Return the (x, y) coordinate for the center point of the cell that contains the specified text.  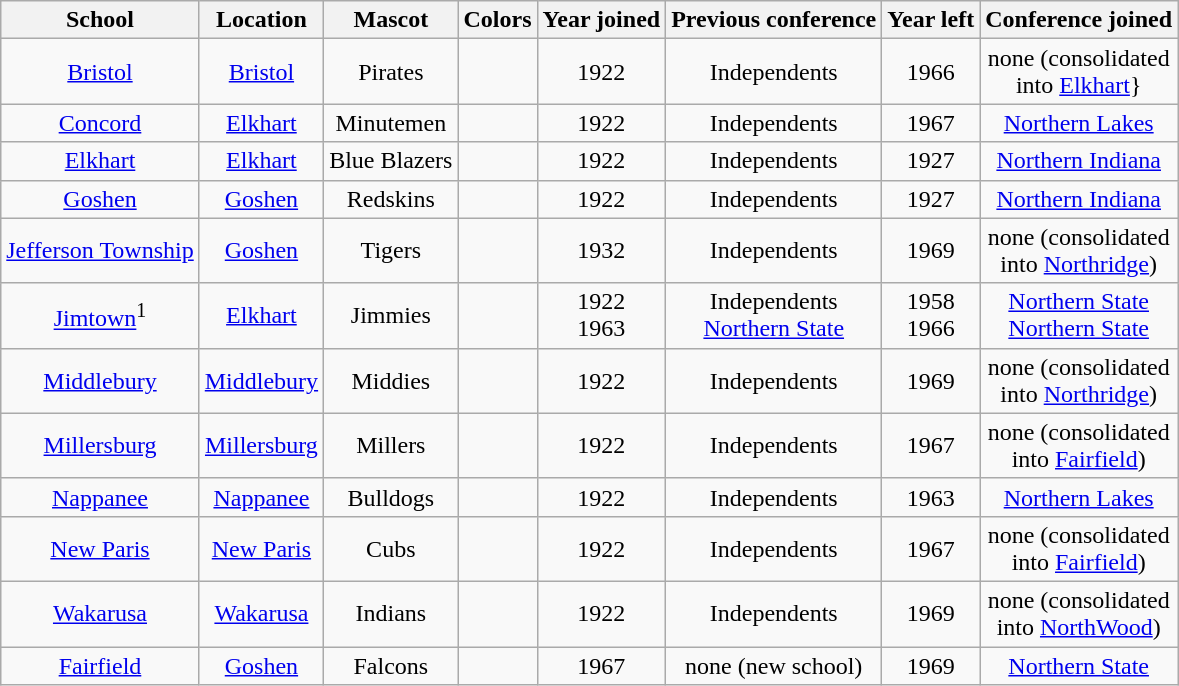
Middies (391, 380)
Minutemen (391, 123)
Year joined (602, 20)
Conference joined (1079, 20)
1963 (931, 497)
Pirates (391, 72)
Year left (931, 20)
Northern State (1079, 665)
Millers (391, 446)
Bulldogs (391, 497)
Mascot (391, 20)
Colors (498, 20)
none (consolidatedinto NorthWood) (1079, 614)
Previous conference (774, 20)
School (100, 20)
IndependentsNorthern State (774, 316)
Location (261, 20)
Jimmies (391, 316)
none (consolidatedinto Elkhart} (1079, 72)
Blue Blazers (391, 161)
Redskins (391, 199)
Fairfield (100, 665)
19581966 (931, 316)
Jefferson Township (100, 250)
Falcons (391, 665)
Cubs (391, 548)
Northern StateNorthern State (1079, 316)
Indians (391, 614)
1932 (602, 250)
19221963 (602, 316)
none (new school) (774, 665)
Concord (100, 123)
Jimtown1 (100, 316)
Tigers (391, 250)
1966 (931, 72)
